Scan for the cell matching the given text and deliver its (X, Y) coordinate at center. 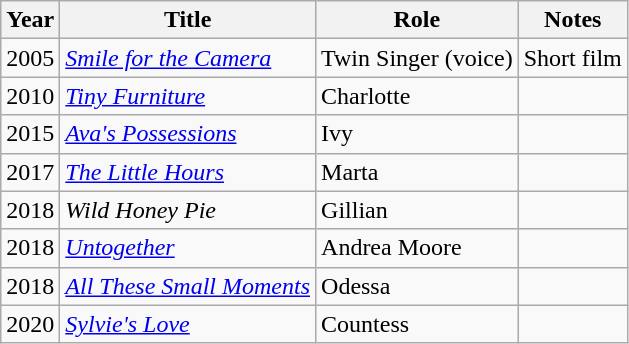
Sylvie's Love (188, 324)
Title (188, 20)
Year (30, 20)
Ivy (418, 134)
Smile for the Camera (188, 58)
Gillian (418, 210)
Odessa (418, 286)
2015 (30, 134)
Marta (418, 172)
Notes (572, 20)
2017 (30, 172)
Role (418, 20)
Charlotte (418, 96)
2020 (30, 324)
Untogether (188, 248)
The Little Hours (188, 172)
2010 (30, 96)
All These Small Moments (188, 286)
Twin Singer (voice) (418, 58)
Tiny Furniture (188, 96)
Wild Honey Pie (188, 210)
Andrea Moore (418, 248)
Ava's Possessions (188, 134)
2005 (30, 58)
Short film (572, 58)
Countess (418, 324)
